For the text-containing cell, return its midpoint in [x, y] coordinate format. 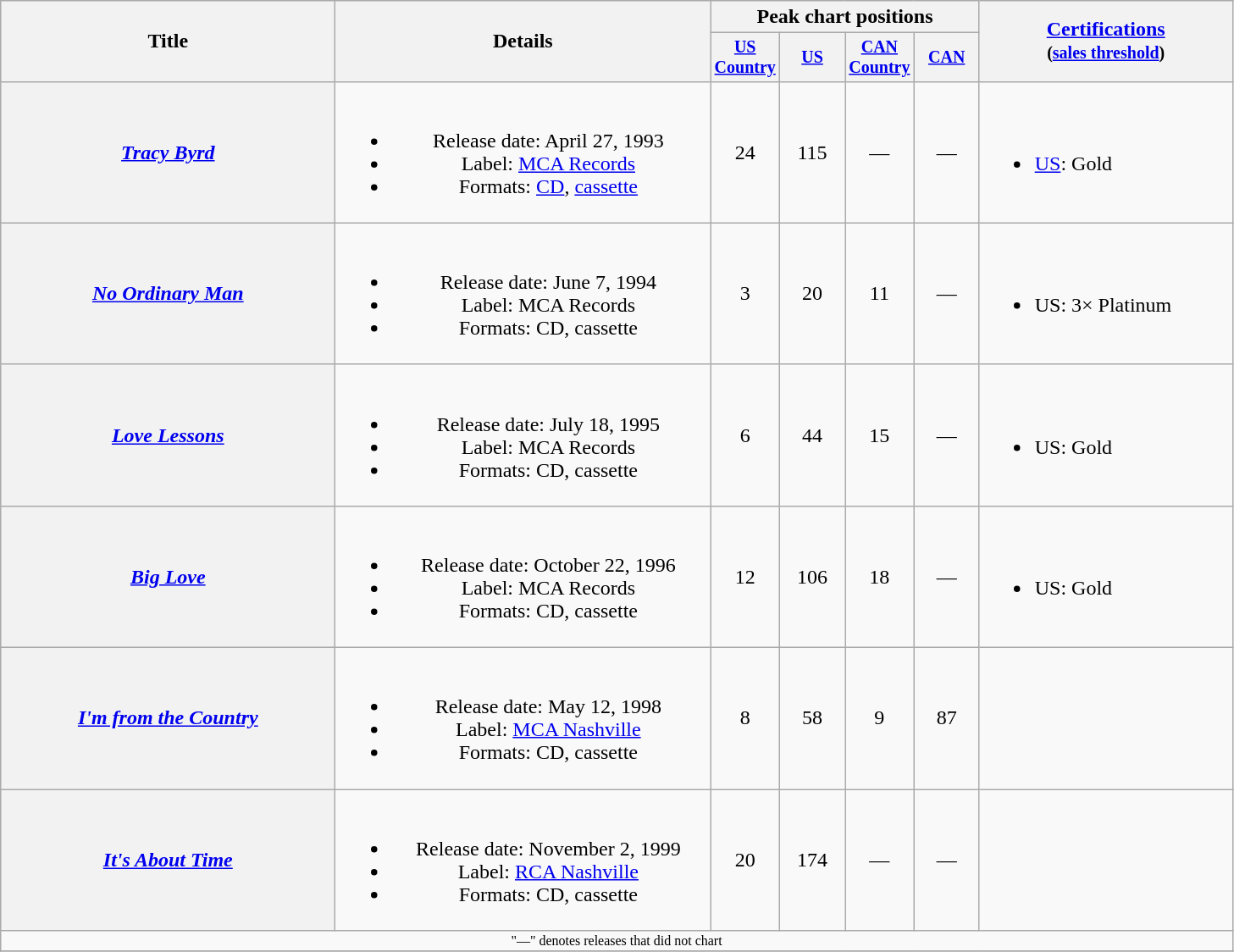
It's About Time [168, 861]
Big Love [168, 576]
24 [745, 152]
Release date: May 12, 1998Label: MCA NashvilleFormats: CD, cassette [523, 718]
3 [745, 293]
US [813, 58]
Details [523, 42]
"—" denotes releases that did not chart [617, 941]
6 [745, 435]
9 [880, 718]
Release date: October 22, 1996Label: MCA RecordsFormats: CD, cassette [523, 576]
No Ordinary Man [168, 293]
Title [168, 42]
Release date: July 18, 1995Label: MCA RecordsFormats: CD, cassette [523, 435]
106 [813, 576]
CAN [947, 58]
174 [813, 861]
Certifications(sales threshold) [1106, 42]
44 [813, 435]
Peak chart positions [845, 17]
US Country [745, 58]
8 [745, 718]
58 [813, 718]
Release date: April 27, 1993Label: MCA RecordsFormats: CD, cassette [523, 152]
87 [947, 718]
115 [813, 152]
Tracy Byrd [168, 152]
I'm from the Country [168, 718]
15 [880, 435]
Release date: June 7, 1994Label: MCA RecordsFormats: CD, cassette [523, 293]
12 [745, 576]
US: 3× Platinum [1106, 293]
18 [880, 576]
Release date: November 2, 1999Label: RCA NashvilleFormats: CD, cassette [523, 861]
Love Lessons [168, 435]
CAN Country [880, 58]
11 [880, 293]
